Identify which cell holds the provided text, then report its [x, y] central coordinate. 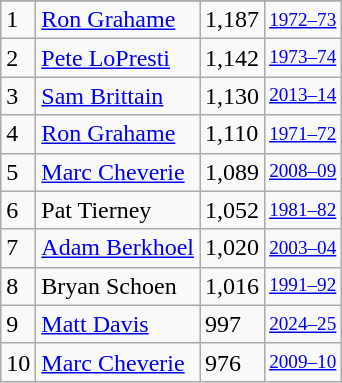
2013–14 [303, 96]
1,089 [232, 172]
Sam Brittain [118, 96]
9 [18, 324]
3 [18, 96]
4 [18, 134]
1,020 [232, 248]
2003–04 [303, 248]
1,187 [232, 20]
976 [232, 362]
6 [18, 210]
1,142 [232, 58]
1,016 [232, 286]
1991–92 [303, 286]
1,130 [232, 96]
2008–09 [303, 172]
1 [18, 20]
Bryan Schoen [118, 286]
1973–74 [303, 58]
1,052 [232, 210]
2 [18, 58]
Adam Berkhoel [118, 248]
5 [18, 172]
997 [232, 324]
8 [18, 286]
Pat Tierney [118, 210]
1981–82 [303, 210]
1,110 [232, 134]
2009–10 [303, 362]
Pete LoPresti [118, 58]
1972–73 [303, 20]
7 [18, 248]
1971–72 [303, 134]
2024–25 [303, 324]
Matt Davis [118, 324]
10 [18, 362]
